Provide the [X, Y] coordinate of the cell's center where the given text is located.  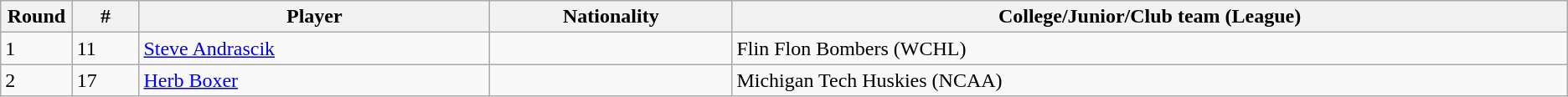
Nationality [611, 17]
Herb Boxer [315, 80]
Player [315, 17]
11 [106, 48]
17 [106, 80]
Steve Andrascik [315, 48]
# [106, 17]
College/Junior/Club team (League) [1149, 17]
2 [37, 80]
Flin Flon Bombers (WCHL) [1149, 48]
Michigan Tech Huskies (NCAA) [1149, 80]
Round [37, 17]
1 [37, 48]
